For the text-containing cell, return its midpoint in [x, y] coordinate format. 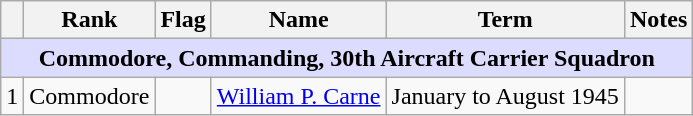
January to August 1945 [505, 96]
1 [12, 96]
William P. Carne [298, 96]
Flag [183, 20]
Name [298, 20]
Rank [90, 20]
Commodore [90, 96]
Term [505, 20]
Notes [658, 20]
Commodore, Commanding, 30th Aircraft Carrier Squadron [347, 58]
